Return [X, Y] of the center of cell containing provided text 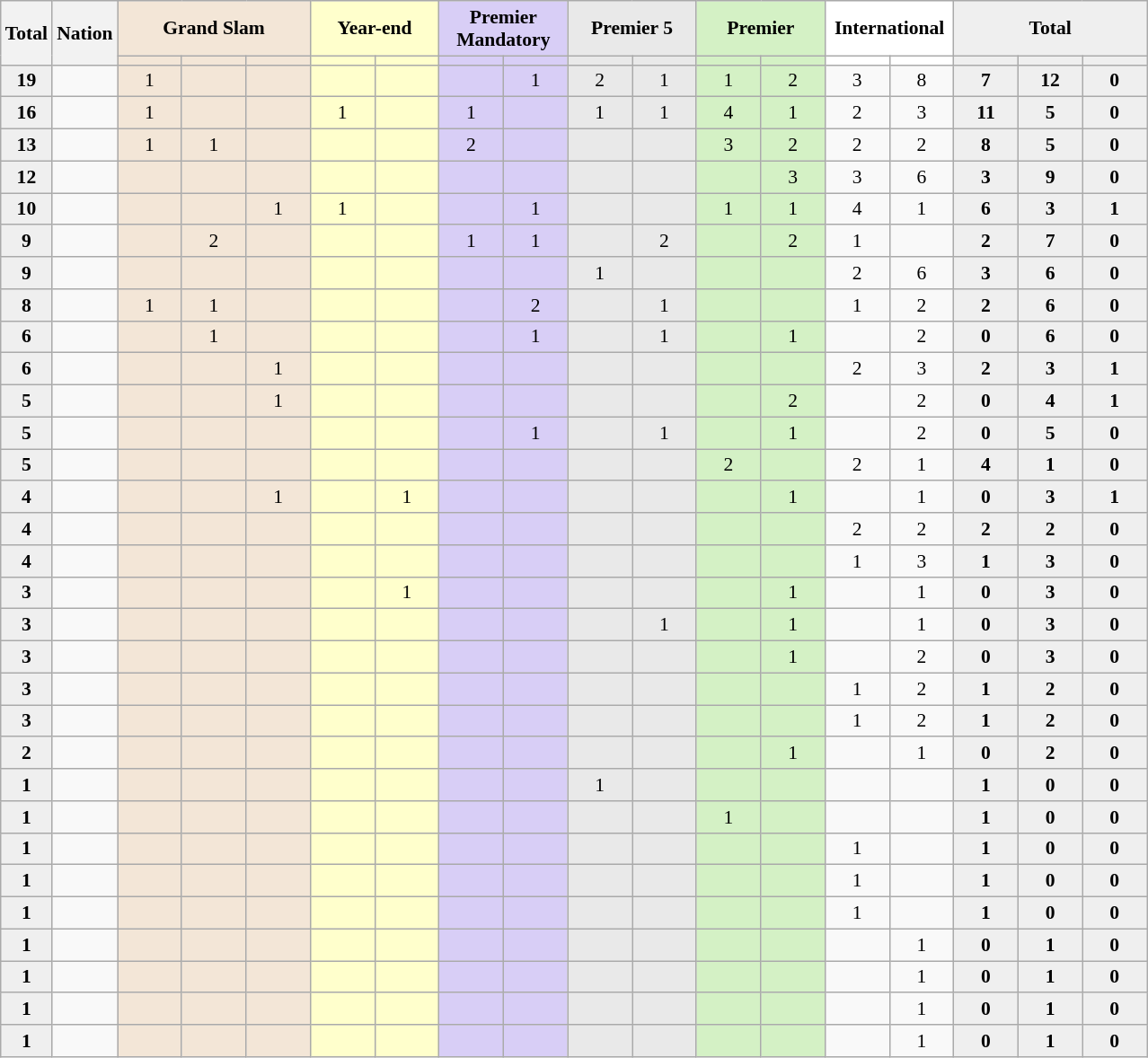
10 [27, 209]
Year-end [374, 29]
Premier Mandatory [503, 29]
13 [27, 145]
11 [986, 113]
International [889, 29]
19 [27, 81]
Premier 5 [632, 29]
16 [27, 113]
Grand Slam [214, 29]
Premier [760, 29]
Nation [84, 32]
